Return the (X, Y) coordinate for the center point of the cell that contains the specified text.  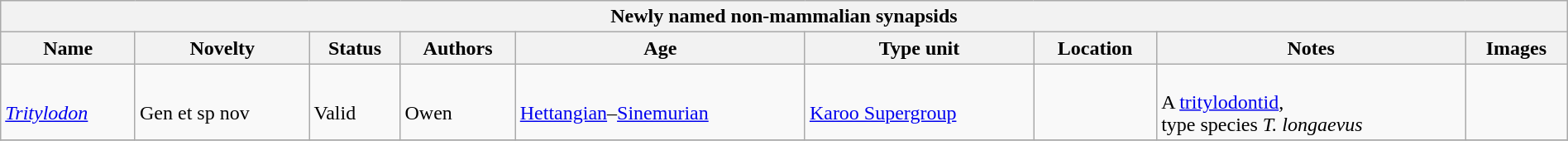
Location (1095, 48)
Valid (355, 102)
Karoo Supergroup (919, 102)
Status (355, 48)
Images (1517, 48)
Newly named non-mammalian synapsids (784, 17)
Authors (458, 48)
A tritylodontid, type species T. longaevus (1312, 102)
Notes (1312, 48)
Tritylodon (68, 102)
Name (68, 48)
Type unit (919, 48)
Hettangian–Sinemurian (660, 102)
Owen (458, 102)
Gen et sp nov (222, 102)
Novelty (222, 48)
Age (660, 48)
